Find where the given text appears and provide that cell's center as (x, y) coordinate. 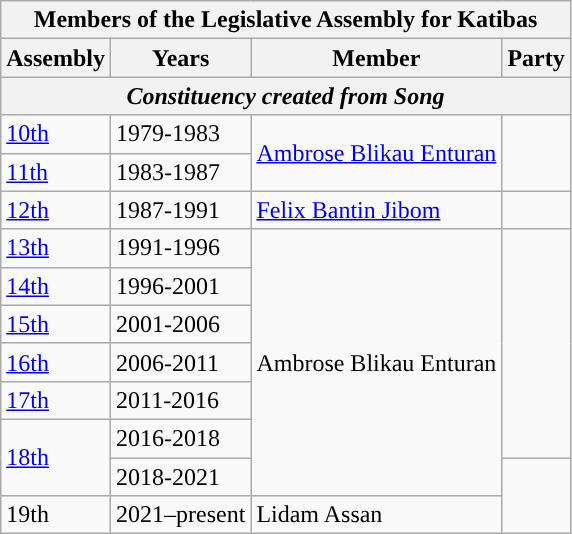
1996-2001 (180, 286)
1987-1991 (180, 210)
Party (536, 58)
12th (56, 210)
Lidam Assan (376, 515)
Constituency created from Song (286, 96)
1983-1987 (180, 172)
10th (56, 134)
19th (56, 515)
13th (56, 248)
16th (56, 362)
Members of the Legislative Assembly for Katibas (286, 20)
2021–present (180, 515)
Assembly (56, 58)
2018-2021 (180, 477)
Member (376, 58)
2001-2006 (180, 324)
17th (56, 400)
2016-2018 (180, 438)
Years (180, 58)
15th (56, 324)
1979-1983 (180, 134)
Felix Bantin Jibom (376, 210)
1991-1996 (180, 248)
2006-2011 (180, 362)
2011-2016 (180, 400)
14th (56, 286)
18th (56, 457)
11th (56, 172)
